Capture the cell that displays the provided text and extract its (x, y) central coordinate. 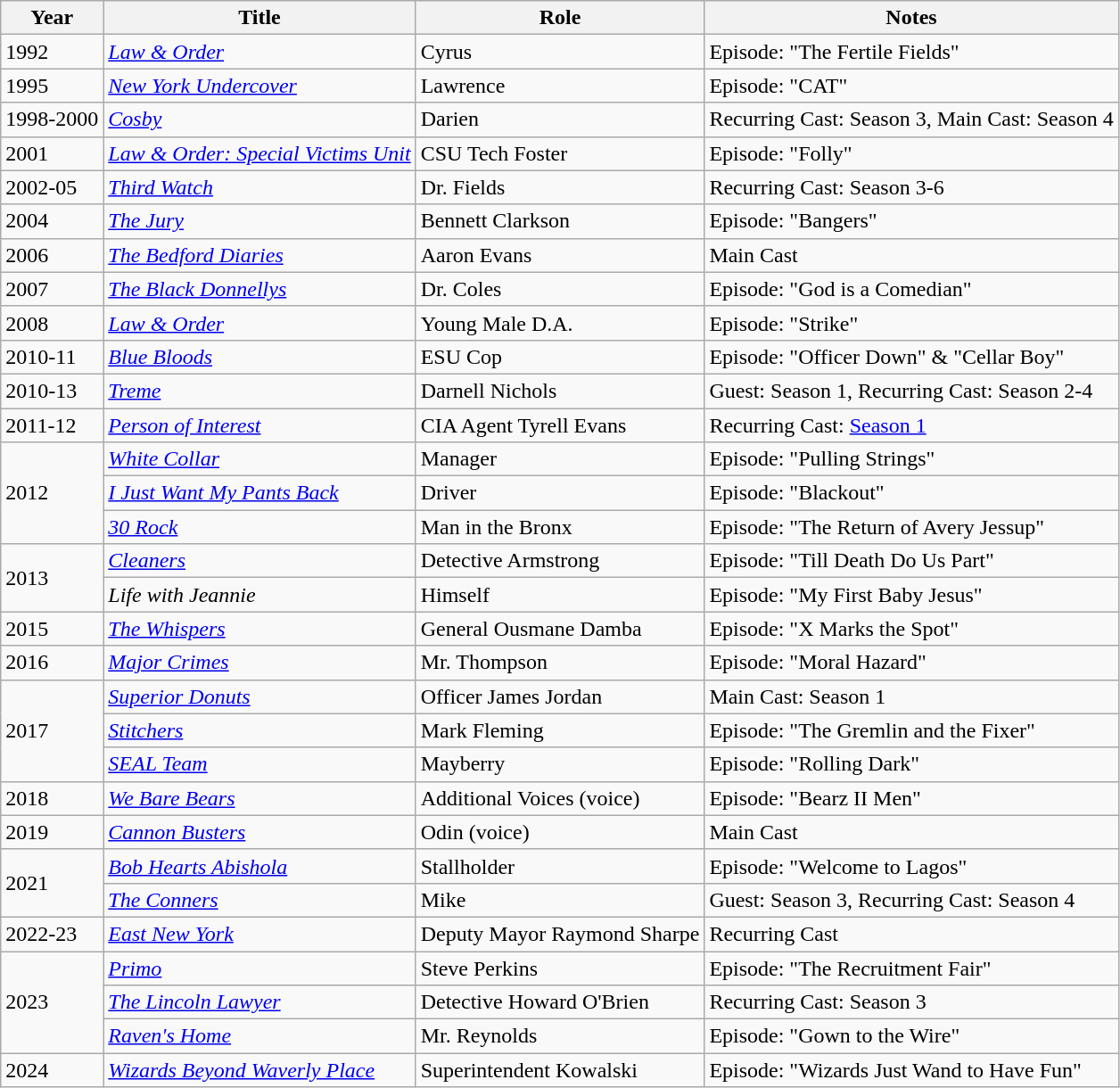
Darnell Nichols (560, 391)
Mayberry (560, 764)
Episode: "Blackout" (911, 493)
2006 (52, 255)
Episode: "God is a Comedian" (911, 289)
Superior Donuts (259, 696)
Superintendent Kowalski (560, 1070)
2007 (52, 289)
Bob Hearts Abishola (259, 866)
Person of Interest (259, 425)
Episode: "Wizards Just Wand to Have Fun" (911, 1070)
Deputy Mayor Raymond Sharpe (560, 934)
Episode: "The Gremlin and the Fixer" (911, 730)
1998-2000 (52, 120)
1992 (52, 52)
Episode: "Strike" (911, 323)
Recurring Cast: Season 1 (911, 425)
Raven's Home (259, 1036)
2011-12 (52, 425)
Man in the Bronx (560, 527)
Bennett Clarkson (560, 221)
Mr. Thompson (560, 663)
Stallholder (560, 866)
Episode: "X Marks the Spot" (911, 629)
Life with Jeannie (259, 595)
Main Cast: Season 1 (911, 696)
CSU Tech Foster (560, 153)
Aaron Evans (560, 255)
1995 (52, 86)
ESU Cop (560, 357)
We Bare Bears (259, 798)
2021 (52, 883)
The Jury (259, 221)
Third Watch (259, 187)
Notes (911, 18)
Major Crimes (259, 663)
Additional Voices (voice) (560, 798)
The Lincoln Lawyer (259, 1002)
Episode: "Gown to the Wire" (911, 1036)
2018 (52, 798)
Stitchers (259, 730)
I Just Want My Pants Back (259, 493)
2019 (52, 832)
Episode: "The Recruitment Fair" (911, 968)
Driver (560, 493)
Cyrus (560, 52)
Odin (voice) (560, 832)
Detective Howard O'Brien (560, 1002)
Title (259, 18)
Episode: "Rolling Dark" (911, 764)
Recurring Cast: Season 3 (911, 1002)
Primo (259, 968)
Episode: "Till Death Do Us Part" (911, 561)
The Bedford Diaries (259, 255)
Episode: "The Fertile Fields" (911, 52)
2013 (52, 578)
Episode: "My First Baby Jesus" (911, 595)
Recurring Cast (911, 934)
Mark Fleming (560, 730)
2002-05 (52, 187)
General Ousmane Damba (560, 629)
Treme (259, 391)
Detective Armstrong (560, 561)
2015 (52, 629)
Darien (560, 120)
Episode: "Bearz II Men" (911, 798)
Lawrence (560, 86)
2012 (52, 493)
East New York (259, 934)
Mr. Reynolds (560, 1036)
Guest: Season 1, Recurring Cast: Season 2-4 (911, 391)
2022-23 (52, 934)
Wizards Beyond Waverly Place (259, 1070)
2010-13 (52, 391)
Episode: "Welcome to Lagos" (911, 866)
Officer James Jordan (560, 696)
Mike (560, 900)
Episode: "CAT" (911, 86)
2001 (52, 153)
Episode: "Bangers" (911, 221)
Cleaners (259, 561)
Episode: "Officer Down" & "Cellar Boy" (911, 357)
30 Rock (259, 527)
Episode: "Moral Hazard" (911, 663)
Cosby (259, 120)
Young Male D.A. (560, 323)
Cannon Busters (259, 832)
2008 (52, 323)
Manager (560, 459)
Recurring Cast: Season 3, Main Cast: Season 4 (911, 120)
The Black Donnellys (259, 289)
The Whispers (259, 629)
Law & Order: Special Victims Unit (259, 153)
2023 (52, 1001)
Episode: "The Return of Avery Jessup" (911, 527)
New York Undercover (259, 86)
Himself (560, 595)
Dr. Coles (560, 289)
Role (560, 18)
2004 (52, 221)
Episode: "Folly" (911, 153)
Guest: Season 3, Recurring Cast: Season 4 (911, 900)
CIA Agent Tyrell Evans (560, 425)
Year (52, 18)
2024 (52, 1070)
SEAL Team (259, 764)
The Conners (259, 900)
2016 (52, 663)
Dr. Fields (560, 187)
2010-11 (52, 357)
Episode: "Pulling Strings" (911, 459)
Blue Bloods (259, 357)
2017 (52, 730)
Steve Perkins (560, 968)
White Collar (259, 459)
Recurring Cast: Season 3-6 (911, 187)
